For the text-containing cell, return its midpoint in (x, y) coordinate format. 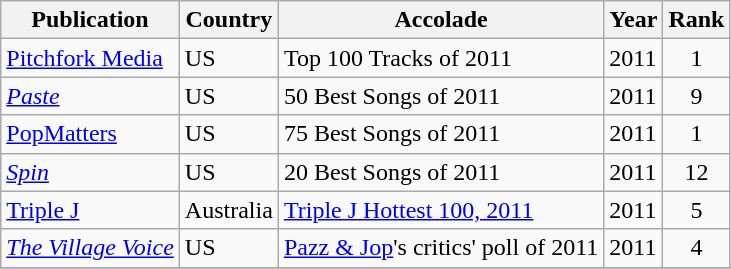
PopMatters (90, 134)
Rank (696, 20)
50 Best Songs of 2011 (440, 96)
Pazz & Jop's critics' poll of 2011 (440, 248)
Australia (228, 210)
Year (634, 20)
9 (696, 96)
Triple J Hottest 100, 2011 (440, 210)
Pitchfork Media (90, 58)
5 (696, 210)
Accolade (440, 20)
Publication (90, 20)
75 Best Songs of 2011 (440, 134)
Paste (90, 96)
The Village Voice (90, 248)
4 (696, 248)
Country (228, 20)
Top 100 Tracks of 2011 (440, 58)
Triple J (90, 210)
Spin (90, 172)
12 (696, 172)
20 Best Songs of 2011 (440, 172)
